Find where the given text appears and provide that cell's center as (x, y) coordinate. 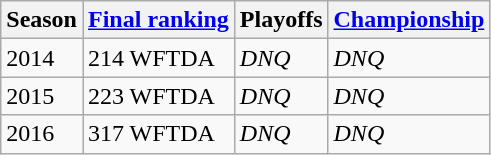
2014 (42, 58)
317 WFTDA (158, 134)
2015 (42, 96)
223 WFTDA (158, 96)
Playoffs (281, 20)
Season (42, 20)
2016 (42, 134)
Final ranking (158, 20)
214 WFTDA (158, 58)
Championship (409, 20)
